Pinpoint the cell where the given text exists, returning its [x, y] midpoint coordinate. 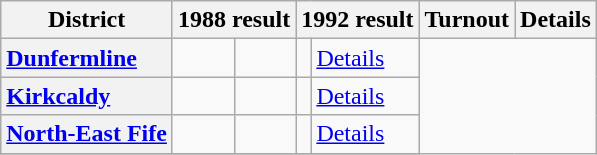
Turnout [467, 20]
Dunfermline [87, 58]
North-East Fife [87, 134]
District [87, 20]
1988 result [234, 20]
Kirkcaldy [87, 96]
1992 result [358, 20]
